Return (X, Y) of the center of cell containing provided text 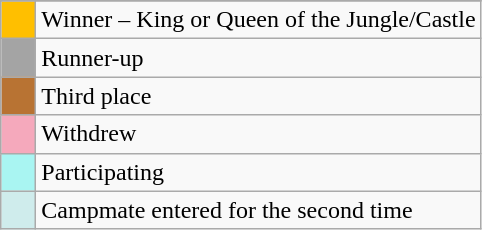
Runner-up (258, 58)
Winner – King or Queen of the Jungle/Castle (258, 20)
Withdrew (258, 134)
Campmate entered for the second time (258, 210)
Third place (258, 96)
Participating (258, 172)
